Capture the cell that displays the provided text and extract its [X, Y] central coordinate. 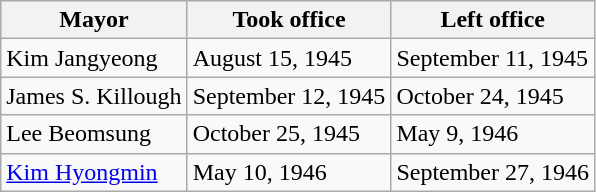
Left office [493, 20]
August 15, 1945 [289, 58]
Took office [289, 20]
September 11, 1945 [493, 58]
Lee Beomsung [94, 134]
May 10, 1946 [289, 172]
James S. Killough [94, 96]
October 25, 1945 [289, 134]
Kim Hyongmin [94, 172]
May 9, 1946 [493, 134]
September 12, 1945 [289, 96]
October 24, 1945 [493, 96]
Kim Jangyeong [94, 58]
September 27, 1946 [493, 172]
Mayor [94, 20]
